Detect which cell encompasses the target text, then output its (X, Y) center coordinate. 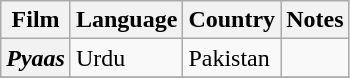
Language (126, 20)
Urdu (126, 58)
Country (232, 20)
Film (36, 20)
Notes (315, 20)
Pyaas (36, 58)
Pakistan (232, 58)
